For the text-containing cell, return its midpoint in [x, y] coordinate format. 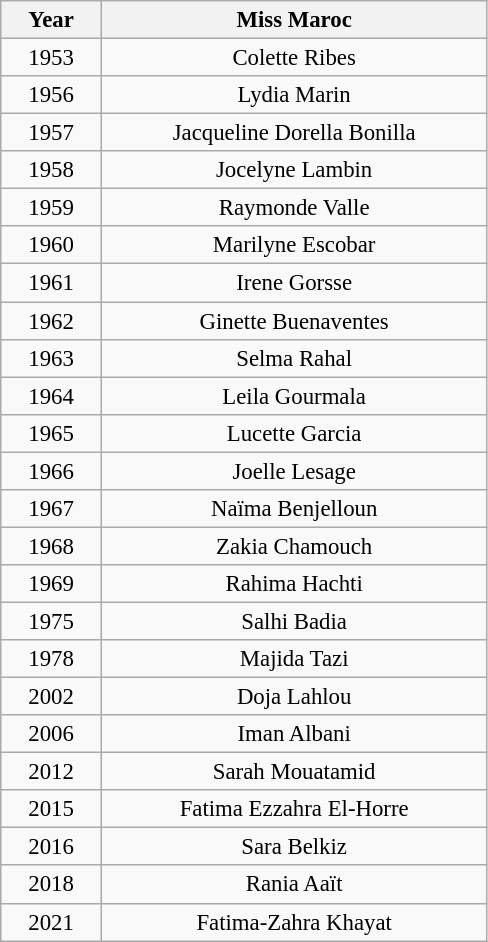
Selma Rahal [294, 358]
1978 [52, 659]
Zakia Chamouch [294, 546]
Jacqueline Dorella Bonilla [294, 133]
2002 [52, 697]
Raymonde Valle [294, 208]
Lydia Marin [294, 95]
1967 [52, 509]
2015 [52, 809]
Naïma Benjelloun [294, 509]
1966 [52, 471]
Joelle Lesage [294, 471]
Rania Aaït [294, 885]
Irene Gorsse [294, 283]
Sarah Mouatamid [294, 772]
1959 [52, 208]
1957 [52, 133]
2016 [52, 847]
Ginette Buenaventes [294, 321]
1969 [52, 584]
1975 [52, 621]
Marilyne Escobar [294, 245]
Rahima Hachti [294, 584]
1964 [52, 396]
1958 [52, 170]
1956 [52, 95]
Sara Belkiz [294, 847]
2006 [52, 734]
1968 [52, 546]
Miss Maroc [294, 20]
Lucette Garcia [294, 433]
Doja Lahlou [294, 697]
1965 [52, 433]
1963 [52, 358]
Colette Ribes [294, 58]
Majida Tazi [294, 659]
Year [52, 20]
1961 [52, 283]
2012 [52, 772]
Jocelyne Lambin [294, 170]
2018 [52, 885]
Fatima-Zahra Khayat [294, 922]
1953 [52, 58]
2021 [52, 922]
Leila Gourmala [294, 396]
Fatima Ezzahra El-Horre [294, 809]
Iman Albani [294, 734]
Salhi Badia [294, 621]
1960 [52, 245]
1962 [52, 321]
